Return the (X, Y) coordinate for the center point of the cell that contains the specified text.  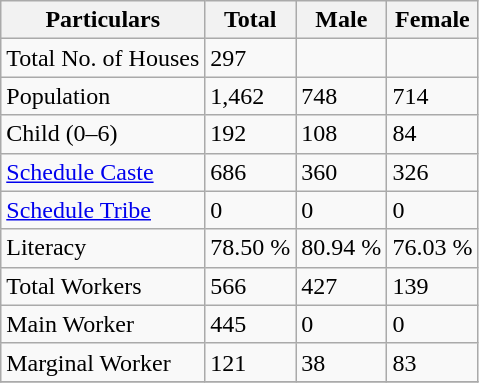
Female (432, 20)
192 (250, 134)
Literacy (103, 248)
Male (342, 20)
748 (342, 96)
83 (432, 362)
427 (342, 286)
686 (250, 172)
139 (432, 286)
Total Workers (103, 286)
Main Worker (103, 324)
1,462 (250, 96)
566 (250, 286)
Schedule Tribe (103, 210)
108 (342, 134)
297 (250, 58)
Total No. of Houses (103, 58)
Population (103, 96)
360 (342, 172)
714 (432, 96)
84 (432, 134)
76.03 % (432, 248)
Schedule Caste (103, 172)
121 (250, 362)
Marginal Worker (103, 362)
445 (250, 324)
Particulars (103, 20)
78.50 % (250, 248)
Total (250, 20)
Child (0–6) (103, 134)
326 (432, 172)
38 (342, 362)
80.94 % (342, 248)
